Pinpoint the cell where the given text exists, returning its [X, Y] midpoint coordinate. 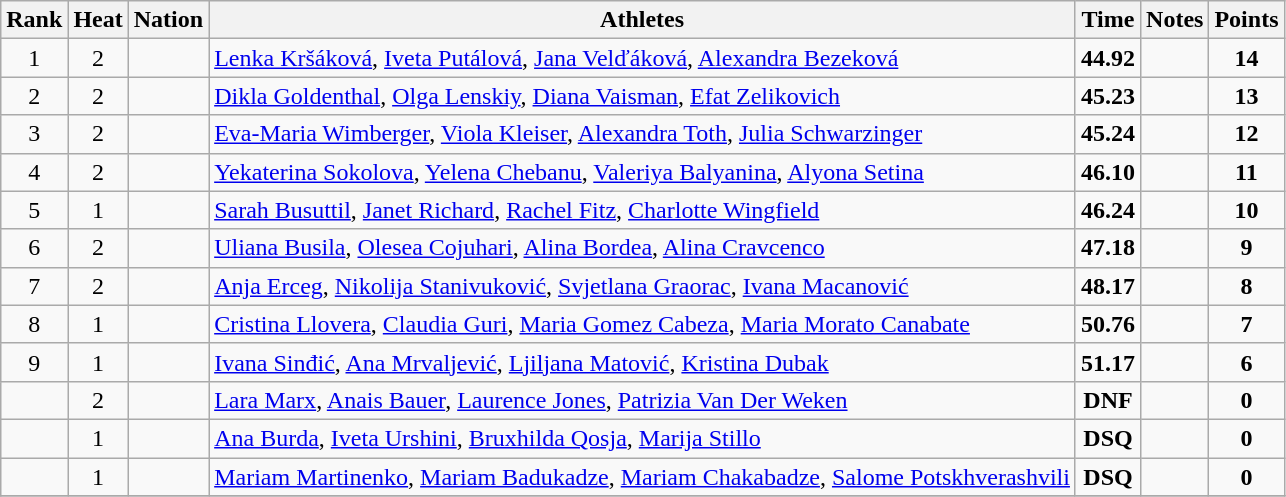
46.10 [1108, 172]
4 [34, 172]
51.17 [1108, 362]
Anja Erceg, Nikolija Stanivuković, Svjetlana Graorac, Ivana Macanović [642, 286]
Notes [1175, 20]
Heat [98, 20]
Ana Burda, Iveta Urshini, Bruxhilda Qosja, Marija Stillo [642, 438]
45.23 [1108, 96]
Mariam Martinenko, Mariam Badukadze, Mariam Chakabadze, Salome Potskhverashvili [642, 477]
Time [1108, 20]
Rank [34, 20]
12 [1246, 134]
48.17 [1108, 286]
3 [34, 134]
Cristina Llovera, Claudia Guri, Maria Gomez Cabeza, Maria Morato Canabate [642, 324]
Points [1246, 20]
Dikla Goldenthal, Olga Lenskiy, Diana Vaisman, Efat Zelikovich [642, 96]
46.24 [1108, 210]
Eva-Maria Wimberger, Viola Kleiser, Alexandra Toth, Julia Schwarzinger [642, 134]
Lara Marx, Anais Bauer, Laurence Jones, Patrizia Van Der Weken [642, 400]
5 [34, 210]
Uliana Busila, Olesea Cojuhari, Alina Bordea, Alina Cravcenco [642, 248]
11 [1246, 172]
Lenka Kršáková, Iveta Putálová, Jana Velďáková, Alexandra Bezeková [642, 58]
Ivana Sinđić, Ana Mrvaljević, Ljiljana Matović, Kristina Dubak [642, 362]
50.76 [1108, 324]
47.18 [1108, 248]
13 [1246, 96]
Sarah Busuttil, Janet Richard, Rachel Fitz, Charlotte Wingfield [642, 210]
Nation [168, 20]
14 [1246, 58]
10 [1246, 210]
45.24 [1108, 134]
DNF [1108, 400]
44.92 [1108, 58]
Yekaterina Sokolova, Yelena Chebanu, Valeriya Balyanina, Alyona Setina [642, 172]
Athletes [642, 20]
